Extract the [X, Y] coordinate from the center of the cell holding the provided text.  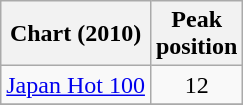
Chart (2010) [76, 34]
Peakposition [196, 34]
12 [196, 85]
Japan Hot 100 [76, 85]
